Pinpoint the cell where the given text exists, returning its (x, y) midpoint coordinate. 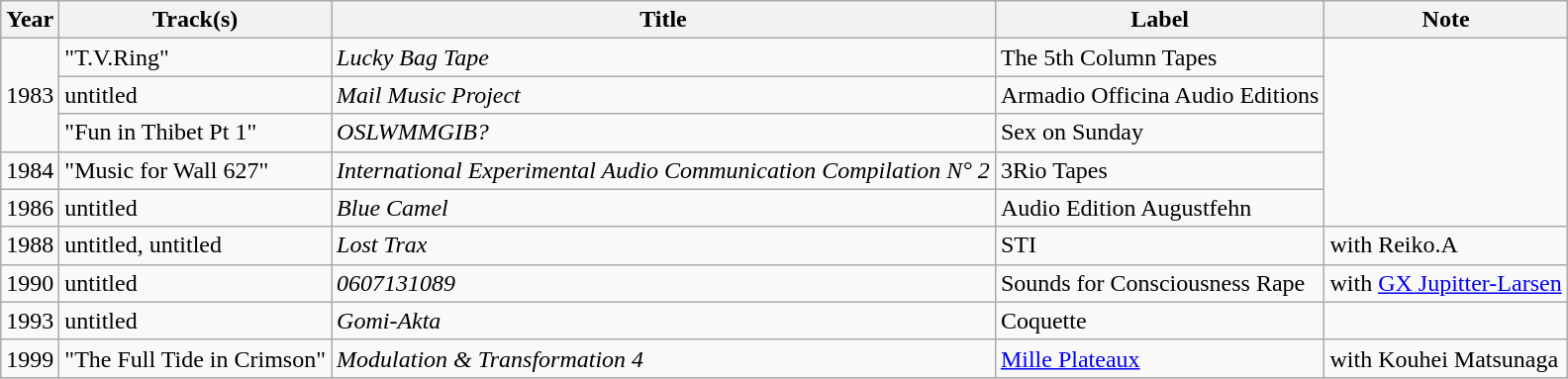
with Reiko.A (1445, 245)
1984 (30, 170)
Sex on Sunday (1160, 133)
Sounds for Consciousness Rape (1160, 283)
Gomi-Akta (663, 321)
Mille Plateaux (1160, 358)
Coquette (1160, 321)
STI (1160, 245)
1986 (30, 208)
"T.V.Ring" (196, 57)
Armadio Officina Audio Editions (1160, 95)
Title (663, 20)
1993 (30, 321)
"Music for Wall 627" (196, 170)
"Fun in Thibet Pt 1" (196, 133)
3Rio Tapes (1160, 170)
Modulation & Transformation 4 (663, 358)
0607131089 (663, 283)
Year (30, 20)
The 5th Column Tapes (1160, 57)
with GX Jupitter-Larsen (1445, 283)
with Kouhei Matsunaga (1445, 358)
Audio Edition Augustfehn (1160, 208)
Note (1445, 20)
OSLWMMGIB? (663, 133)
Lucky Bag Tape (663, 57)
1999 (30, 358)
"The Full Tide in Crimson" (196, 358)
1988 (30, 245)
Mail Music Project (663, 95)
Blue Camel (663, 208)
Track(s) (196, 20)
Label (1160, 20)
International Experimental Audio Communication Compilation N° 2 (663, 170)
1990 (30, 283)
untitled, untitled (196, 245)
Lost Trax (663, 245)
1983 (30, 95)
